Search for the cell housing the specified text and yield its (X, Y) center coordinate. 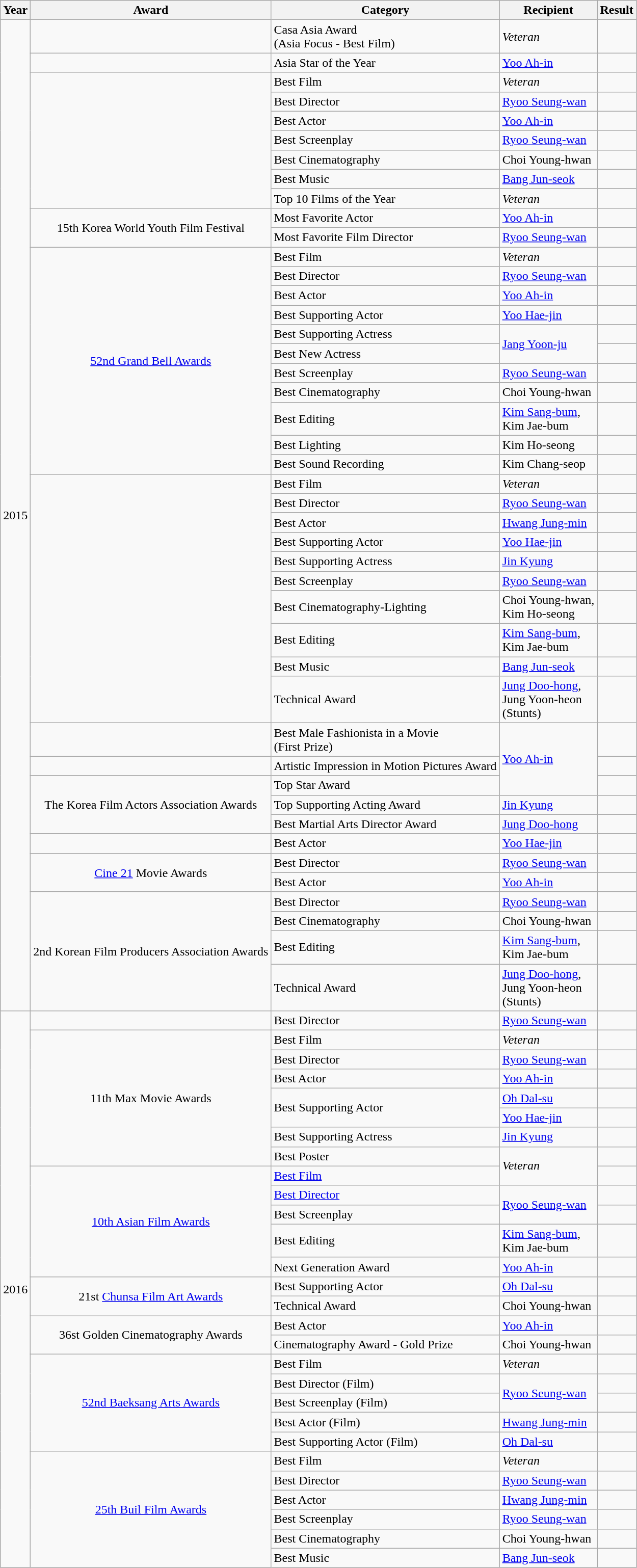
Best Lighting (385, 445)
Cinematography Award - Gold Prize (385, 1345)
Best Cinematography-Lighting (385, 607)
Choi Young-hwan, Kim Ho-seong (548, 607)
Best Screenplay (Film) (385, 1403)
Top 10 Films of the Year (385, 198)
Casa Asia Award (Asia Focus - Best Film) (385, 37)
Artistic Impression in Motion Pictures Award (385, 766)
Top Star Award (385, 785)
2nd Korean Film Producers Association Awards (151, 951)
Most Favorite Film Director (385, 237)
2015 (15, 516)
Most Favorite Actor (385, 218)
Best Male Fashionista in a Movie (First Prize) (385, 740)
Kim Chang-seop (548, 464)
Best Director (Film) (385, 1384)
Recipient (548, 10)
Best Martial Arts Director Award (385, 824)
Kim Ho-seong (548, 445)
Award (151, 10)
Best Sound Recording (385, 464)
Top Supporting Acting Award (385, 805)
Best Supporting Actor (Film) (385, 1442)
Next Generation Award (385, 1267)
25th Buil Film Awards (151, 1509)
15th Korea World Youth Film Festival (151, 227)
10th Asian Film Awards (151, 1221)
Year (15, 10)
Best Poster (385, 1156)
Category (385, 10)
Jang Yoon-ju (548, 344)
11th Max Movie Awards (151, 1098)
The Korea Film Actors Association Awards (151, 805)
Best New Actress (385, 354)
52nd Grand Bell Awards (151, 360)
2016 (15, 1289)
36st Golden Cinematography Awards (151, 1335)
52nd Baeksang Arts Awards (151, 1403)
Best Actor (Film) (385, 1422)
Jung Doo-hong (548, 824)
Asia Star of the Year (385, 63)
Result (617, 10)
Cine 21 Movie Awards (151, 872)
21st Chunsa Film Art Awards (151, 1296)
